Output the [x, y] coordinate of the center of the cell containing the given text.  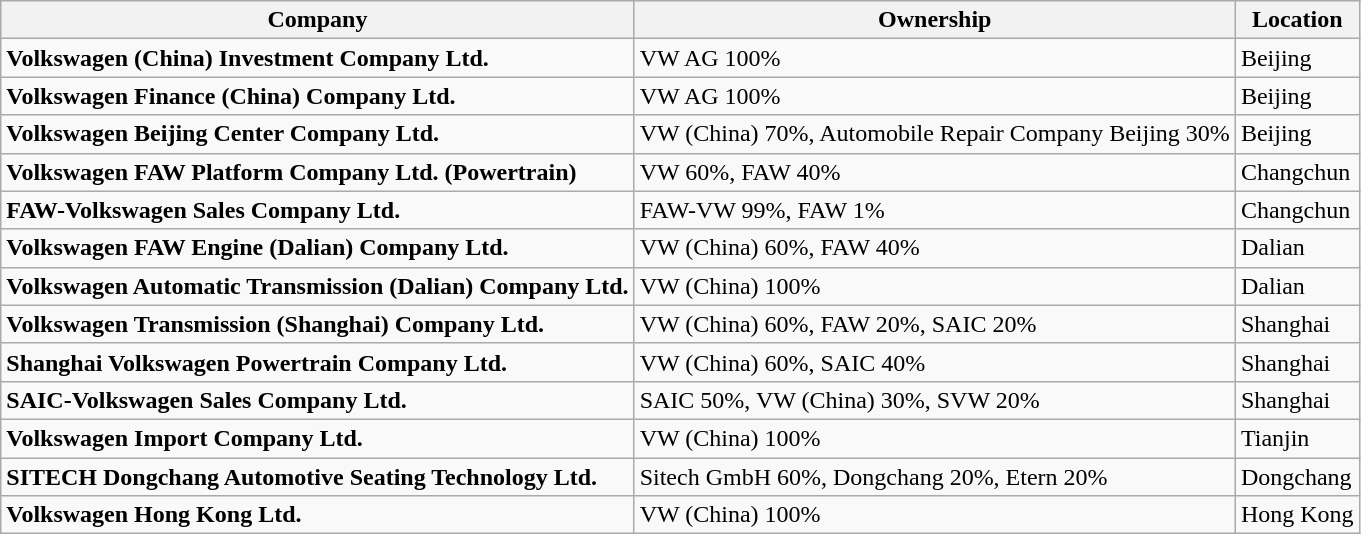
VW (China) 60%, FAW 40% [934, 248]
FAW-Volkswagen Sales Company Ltd. [318, 210]
FAW-VW 99%, FAW 1% [934, 210]
Shanghai Volkswagen Powertrain Company Ltd. [318, 362]
Volkswagen Automatic Transmission (Dalian) Company Ltd. [318, 286]
SAIC 50%, VW (China) 30%, SVW 20% [934, 400]
Volkswagen FAW Platform Company Ltd. (Powertrain) [318, 172]
Ownership [934, 20]
Volkswagen FAW Engine (Dalian) Company Ltd. [318, 248]
Dongchang [1297, 477]
Volkswagen Finance (China) Company Ltd. [318, 96]
Tianjin [1297, 438]
Company [318, 20]
Sitech GmbH 60%, Dongchang 20%, Etern 20% [934, 477]
SITECH Dongchang Automotive Seating Technology Ltd. [318, 477]
SAIC-Volkswagen Sales Company Ltd. [318, 400]
Volkswagen Transmission (Shanghai) Company Ltd. [318, 324]
VW (China) 60%, SAIC 40% [934, 362]
Volkswagen Beijing Center Company Ltd. [318, 134]
Hong Kong [1297, 515]
Volkswagen (China) Investment Company Ltd. [318, 58]
Volkswagen Import Company Ltd. [318, 438]
Location [1297, 20]
VW (China) 60%, FAW 20%, SAIC 20% [934, 324]
VW 60%, FAW 40% [934, 172]
Volkswagen Hong Kong Ltd. [318, 515]
VW (China) 70%, Automobile Repair Company Beijing 30% [934, 134]
